Find where the given text appears and provide that cell's center as [x, y] coordinate. 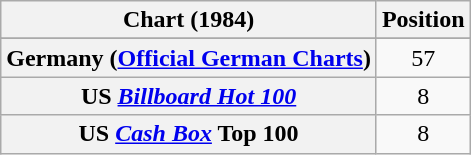
57 [423, 58]
Chart (1984) [189, 20]
US Billboard Hot 100 [189, 96]
US Cash Box Top 100 [189, 134]
Position [423, 20]
Germany (Official German Charts) [189, 58]
